Detect which cell encompasses the target text, then output its (x, y) center coordinate. 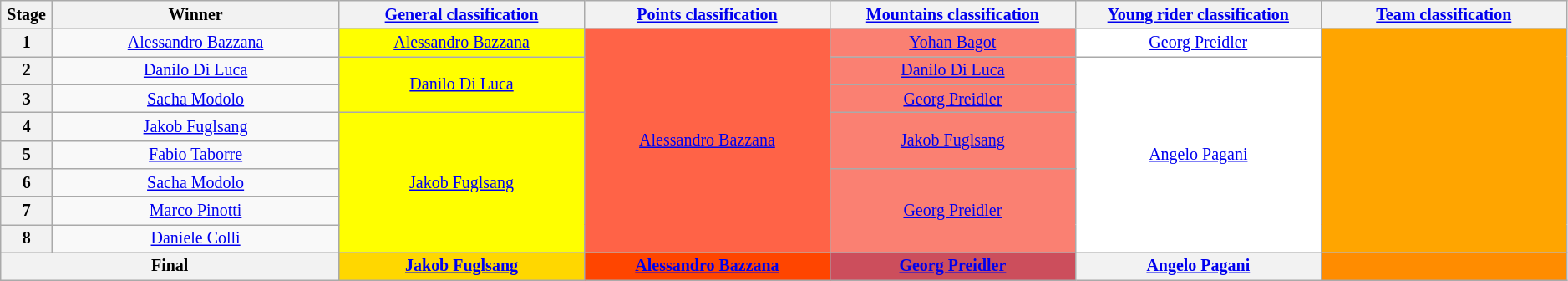
2 (27, 70)
General classification (462, 15)
Stage (27, 15)
3 (27, 99)
Points classification (707, 15)
Yohan Bagot (952, 43)
Marco Pinotti (195, 211)
Final (170, 266)
6 (27, 182)
Winner (195, 15)
Young rider classification (1198, 15)
Fabio Taborre (195, 154)
4 (27, 127)
8 (27, 239)
7 (27, 211)
Daniele Colli (195, 239)
1 (27, 43)
Team classification (1444, 15)
Mountains classification (952, 15)
5 (27, 154)
